Output the [x, y] coordinate of the center of the cell containing the given text.  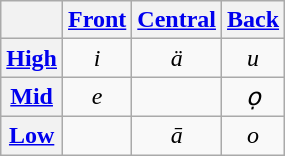
ọ [254, 97]
Central [177, 20]
i [98, 58]
ä [177, 58]
Low [32, 135]
ā [177, 135]
o [254, 135]
e [98, 97]
Mid [32, 97]
Front [98, 20]
u [254, 58]
High [32, 58]
Back [254, 20]
